Locate the cell with the specified text and output its (X, Y) center coordinate. 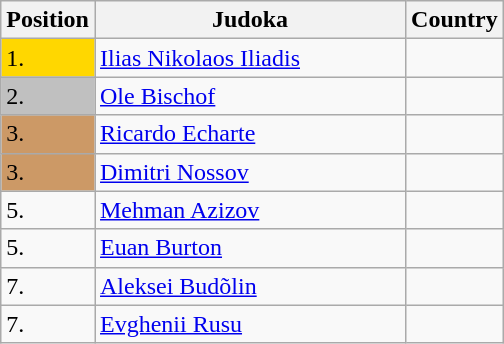
Ilias Nikolaos Iliadis (250, 58)
Ricardo Echarte (250, 134)
Position (48, 20)
Country (455, 20)
Evghenii Rusu (250, 324)
1. (48, 58)
Mehman Azizov (250, 210)
Ole Bischof (250, 96)
Euan Burton (250, 248)
Judoka (250, 20)
Aleksei Budõlin (250, 286)
Dimitri Nossov (250, 172)
2. (48, 96)
